From the cell containing the given text, extract its center point as (X, Y) coordinate. 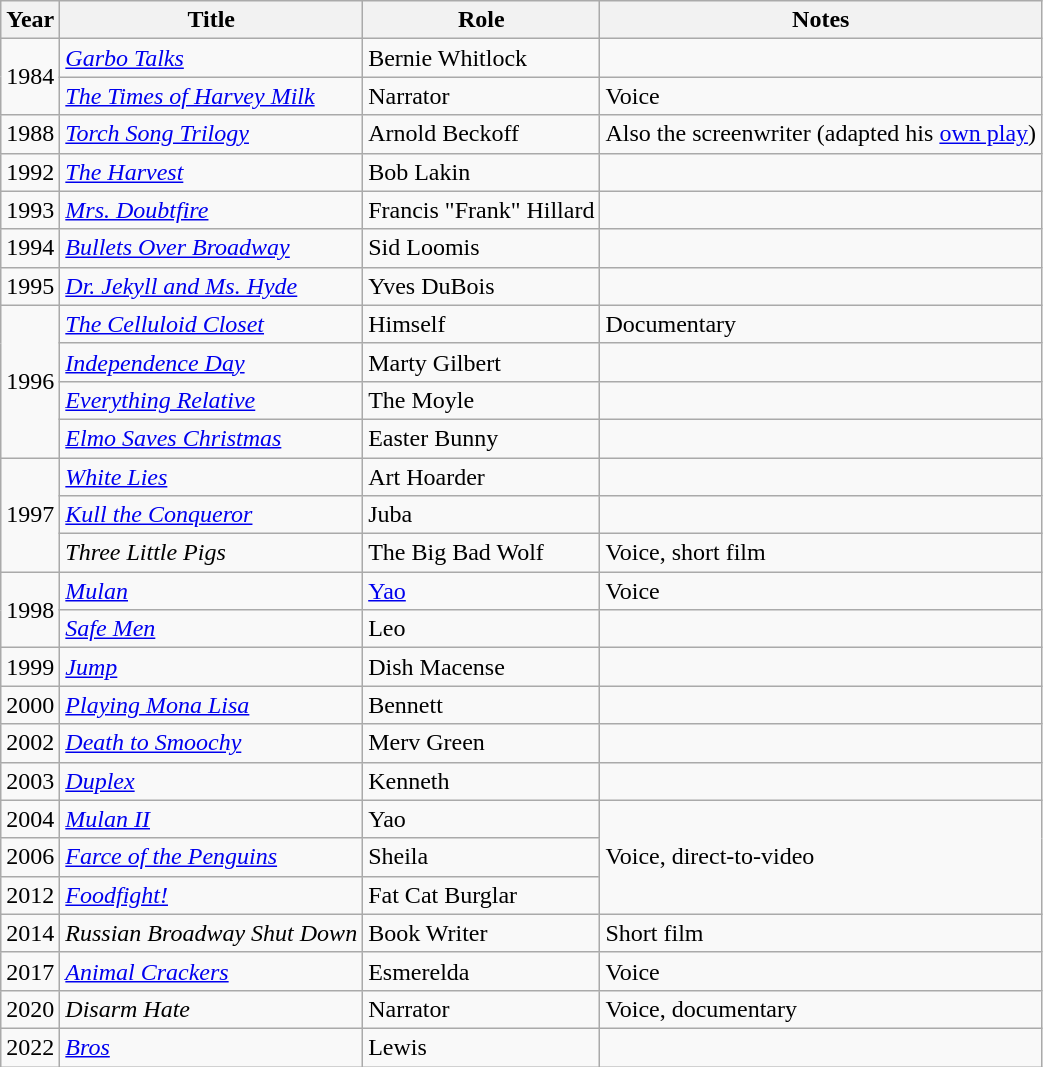
Francis "Frank" Hillard (482, 210)
Himself (482, 324)
2004 (30, 819)
Jump (212, 667)
2022 (30, 1047)
The Harvest (212, 172)
2014 (30, 933)
Juba (482, 515)
Year (30, 20)
2002 (30, 743)
Independence Day (212, 362)
White Lies (212, 477)
2020 (30, 1009)
Bullets Over Broadway (212, 248)
Safe Men (212, 629)
Mulan II (212, 819)
1992 (30, 172)
Lewis (482, 1047)
Fat Cat Burglar (482, 895)
Kull the Conqueror (212, 515)
Art Hoarder (482, 477)
The Celluloid Closet (212, 324)
1999 (30, 667)
Role (482, 20)
Disarm Hate (212, 1009)
Yves DuBois (482, 286)
Sid Loomis (482, 248)
Animal Crackers (212, 971)
Foodfight! (212, 895)
Elmo Saves Christmas (212, 438)
1997 (30, 515)
1988 (30, 134)
Duplex (212, 781)
Marty Gilbert (482, 362)
Leo (482, 629)
Death to Smoochy (212, 743)
The Times of Harvey Milk (212, 96)
1984 (30, 77)
Title (212, 20)
Voice, direct-to-video (821, 857)
Mrs. Doubtfire (212, 210)
Easter Bunny (482, 438)
Book Writer (482, 933)
2006 (30, 857)
Notes (821, 20)
Documentary (821, 324)
Dish Macense (482, 667)
Bros (212, 1047)
2003 (30, 781)
Sheila (482, 857)
Bennett (482, 705)
1994 (30, 248)
Kenneth (482, 781)
Garbo Talks (212, 58)
Bernie Whitlock (482, 58)
Torch Song Trilogy (212, 134)
1995 (30, 286)
2000 (30, 705)
Esmerelda (482, 971)
Russian Broadway Shut Down (212, 933)
Everything Relative (212, 400)
The Moyle (482, 400)
Also the screenwriter (adapted his own play) (821, 134)
Dr. Jekyll and Ms. Hyde (212, 286)
Mulan (212, 591)
Short film (821, 933)
1993 (30, 210)
Three Little Pigs (212, 553)
Voice, documentary (821, 1009)
Merv Green (482, 743)
Voice, short film (821, 553)
The Big Bad Wolf (482, 553)
1996 (30, 381)
1998 (30, 610)
Farce of the Penguins (212, 857)
Arnold Beckoff (482, 134)
Playing Mona Lisa (212, 705)
Bob Lakin (482, 172)
2017 (30, 971)
2012 (30, 895)
